Determine the (X, Y) coordinate at the center of the cell enclosing the given text.  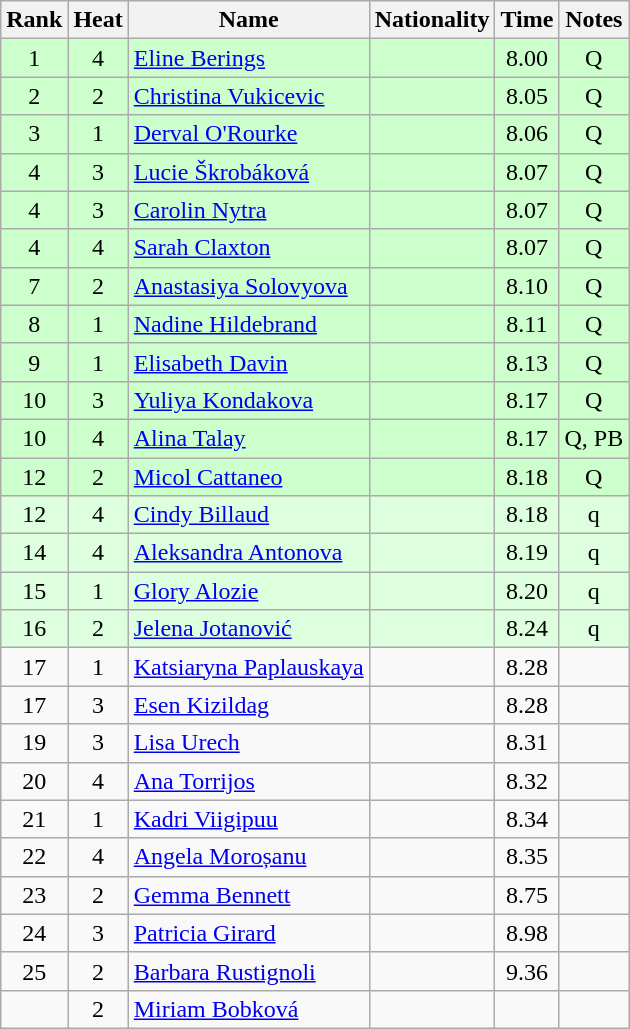
Lucie Škrobáková (248, 172)
Carolin Nytra (248, 210)
8.32 (527, 781)
19 (34, 743)
8.00 (527, 58)
8.13 (527, 362)
Heat (98, 20)
Anastasiya Solovyova (248, 286)
8.75 (527, 895)
Time (527, 20)
8.19 (527, 553)
Eline Berings (248, 58)
25 (34, 971)
Name (248, 20)
8.24 (527, 629)
8.34 (527, 819)
8.98 (527, 933)
Elisabeth Davin (248, 362)
Alina Talay (248, 438)
9.36 (527, 971)
Esen Kizildag (248, 705)
8.31 (527, 743)
Gemma Bennett (248, 895)
Nationality (432, 20)
8.35 (527, 857)
22 (34, 857)
Katsiaryna Paplauskaya (248, 667)
20 (34, 781)
Notes (594, 20)
7 (34, 286)
16 (34, 629)
Miriam Bobková (248, 1009)
Jelena Jotanović (248, 629)
Q, PB (594, 438)
Patricia Girard (248, 933)
Rank (34, 20)
24 (34, 933)
Cindy Billaud (248, 515)
Nadine Hildebrand (248, 324)
15 (34, 591)
8.11 (527, 324)
Glory Alozie (248, 591)
8.05 (527, 96)
23 (34, 895)
8 (34, 324)
Christina Vukicevic (248, 96)
Ana Torrijos (248, 781)
Sarah Claxton (248, 248)
8.20 (527, 591)
8.06 (527, 134)
Barbara Rustignoli (248, 971)
Kadri Viigipuu (248, 819)
8.10 (527, 286)
Micol Cattaneo (248, 477)
Yuliya Kondakova (248, 400)
Lisa Urech (248, 743)
Derval O'Rourke (248, 134)
Angela Moroșanu (248, 857)
14 (34, 553)
21 (34, 819)
9 (34, 362)
Aleksandra Antonova (248, 553)
